Provide the [X, Y] coordinate of the cell's center where the given text is located.  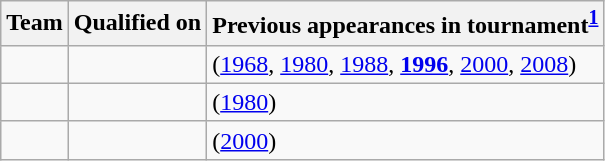
Team [35, 24]
(1968, 1980, 1988, 1996, 2000, 2008) [406, 64]
(2000) [406, 140]
Qualified on [137, 24]
Previous appearances in tournament1 [406, 24]
(1980) [406, 102]
